Return the [x, y] coordinate for the center point of the cell that contains the specified text.  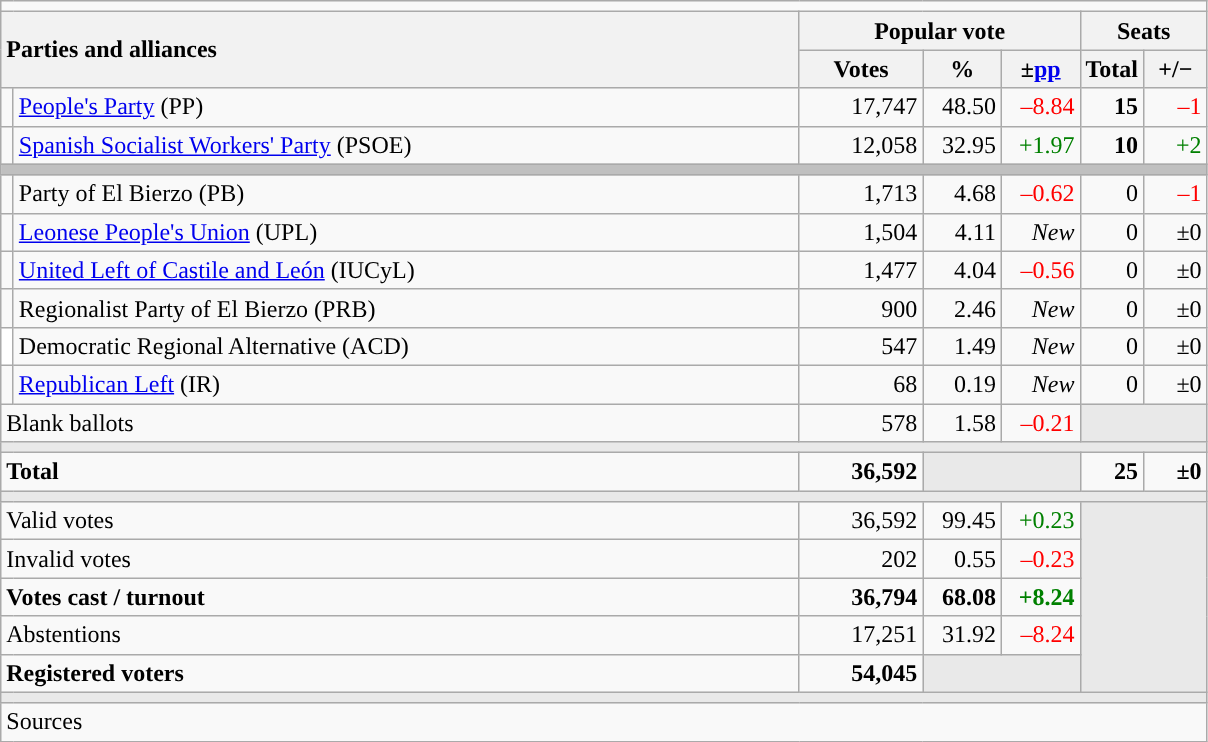
Registered voters [400, 673]
2.46 [962, 308]
68 [861, 384]
People's Party (PP) [406, 107]
578 [861, 423]
Blank ballots [400, 423]
68.08 [962, 597]
Parties and alliances [400, 50]
Regionalist Party of El Bierzo (PRB) [406, 308]
1.49 [962, 346]
547 [861, 346]
+0.23 [1040, 521]
Votes cast / turnout [400, 597]
900 [861, 308]
–0.21 [1040, 423]
25 [1112, 472]
+2 [1176, 145]
+1.97 [1040, 145]
Sources [604, 722]
Popular vote [940, 31]
36,794 [861, 597]
–0.23 [1040, 559]
4.04 [962, 270]
32.95 [962, 145]
–0.62 [1040, 194]
48.50 [962, 107]
1,713 [861, 194]
±pp [1040, 69]
0.55 [962, 559]
1,504 [861, 232]
+8.24 [1040, 597]
Votes [861, 69]
–0.56 [1040, 270]
United Left of Castile and León (IUCyL) [406, 270]
12,058 [861, 145]
4.68 [962, 194]
Republican Left (IR) [406, 384]
54,045 [861, 673]
202 [861, 559]
15 [1112, 107]
–8.24 [1040, 635]
99.45 [962, 521]
1.58 [962, 423]
+/− [1176, 69]
1,477 [861, 270]
17,747 [861, 107]
10 [1112, 145]
Democratic Regional Alternative (ACD) [406, 346]
0.19 [962, 384]
31.92 [962, 635]
Spanish Socialist Workers' Party (PSOE) [406, 145]
Leonese People's Union (UPL) [406, 232]
Seats [1144, 31]
4.11 [962, 232]
Invalid votes [400, 559]
% [962, 69]
–8.84 [1040, 107]
Abstentions [400, 635]
Valid votes [400, 521]
Party of El Bierzo (PB) [406, 194]
17,251 [861, 635]
